Detect which cell encompasses the target text, then output its [x, y] center coordinate. 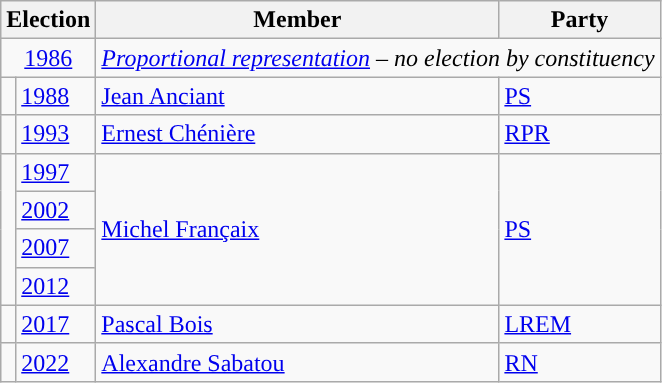
Alexandre Sabatou [298, 362]
2002 [56, 210]
RPR [580, 134]
Pascal Bois [298, 324]
1986 [48, 58]
2012 [56, 286]
2007 [56, 248]
2022 [56, 362]
Member [298, 20]
Election [48, 20]
Ernest Chénière [298, 134]
Michel Françaix [298, 229]
1993 [56, 134]
RN [580, 362]
1988 [56, 96]
Proportional representation – no election by constituency [378, 58]
Jean Anciant [298, 96]
2017 [56, 324]
1997 [56, 172]
LREM [580, 324]
Party [580, 20]
